Provide the [x, y] coordinate of the cell's center where the given text is located.  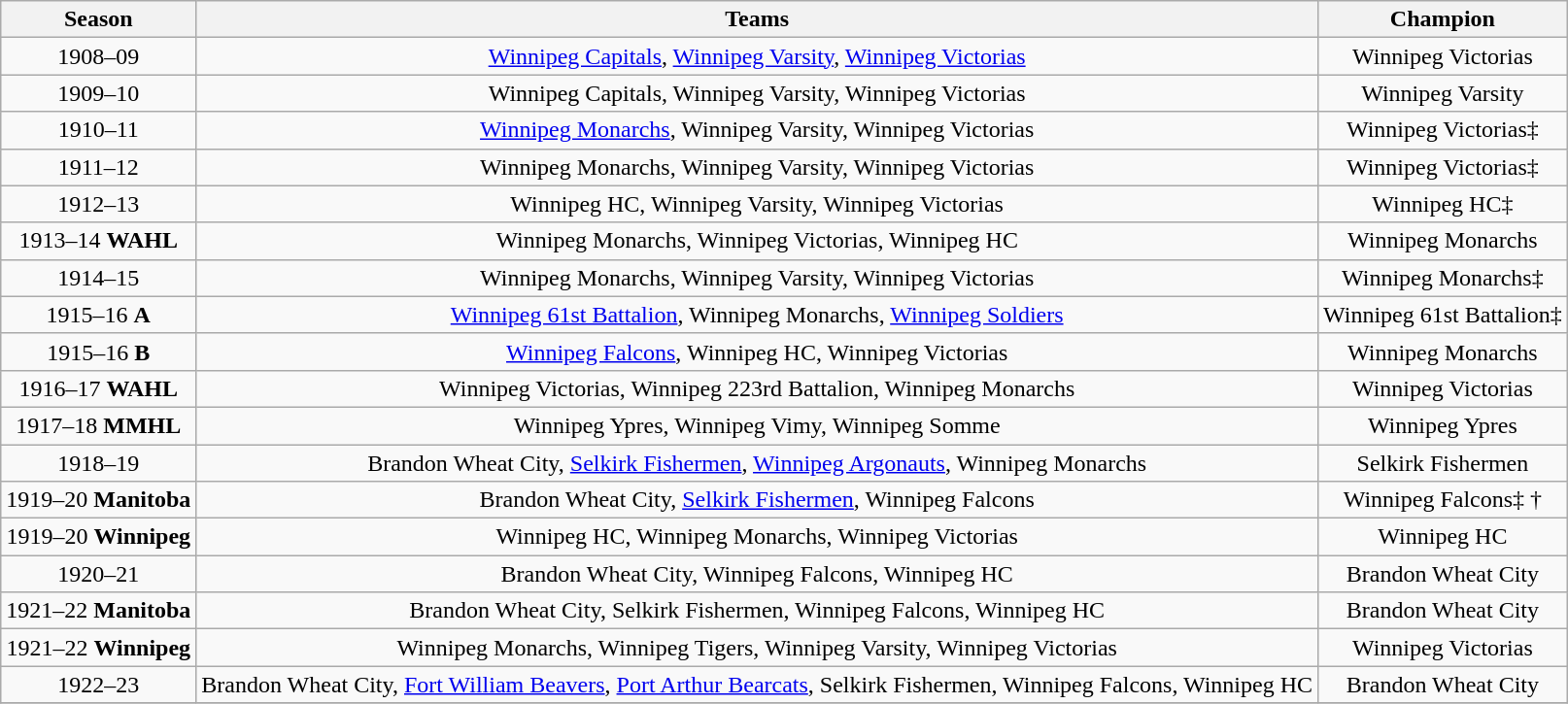
Winnipeg HC, Winnipeg Monarchs, Winnipeg Victorias [758, 537]
Winnipeg 61st Battalion, Winnipeg Monarchs, Winnipeg Soldiers [758, 315]
Winnipeg Ypres [1444, 425]
Winnipeg HC, Winnipeg Varsity, Winnipeg Victorias [758, 204]
Winnipeg Monarchs, Winnipeg Victorias, Winnipeg HC [758, 241]
1919–20 Manitoba [99, 500]
Winnipeg Falcons‡ † [1444, 500]
Brandon Wheat City, Selkirk Fishermen, Winnipeg Argonauts, Winnipeg Monarchs [758, 463]
Winnipeg HC [1444, 537]
Winnipeg Victorias, Winnipeg 223rd Battalion, Winnipeg Monarchs [758, 388]
Champion [1444, 19]
1915–16 A [99, 315]
Season [99, 19]
1921–22 Winnipeg [99, 648]
Winnipeg HC‡ [1444, 204]
1916–17 WAHL [99, 388]
Brandon Wheat City, Winnipeg Falcons, Winnipeg HC [758, 574]
1914–15 [99, 278]
1918–19 [99, 463]
1922–23 [99, 685]
1919–20 Winnipeg [99, 537]
1920–21 [99, 574]
1911–12 [99, 167]
Winnipeg Monarchs, Winnipeg Tigers, Winnipeg Varsity, Winnipeg Victorias [758, 648]
1910–11 [99, 130]
1917–18 MMHL [99, 425]
Winnipeg 61st Battalion‡ [1444, 315]
Brandon Wheat City, Selkirk Fishermen, Winnipeg Falcons [758, 500]
Winnipeg Varsity [1444, 93]
Teams [758, 19]
1921–22 Manitoba [99, 611]
1908–09 [99, 56]
1912–13 [99, 204]
Winnipeg Ypres, Winnipeg Vimy, Winnipeg Somme [758, 425]
Winnipeg Monarchs‡ [1444, 278]
1909–10 [99, 93]
Selkirk Fishermen [1444, 463]
Winnipeg Falcons, Winnipeg HC, Winnipeg Victorias [758, 352]
1915–16 B [99, 352]
Brandon Wheat City, Fort William Beavers, Port Arthur Bearcats, Selkirk Fishermen, Winnipeg Falcons, Winnipeg HC [758, 685]
Brandon Wheat City, Selkirk Fishermen, Winnipeg Falcons, Winnipeg HC [758, 611]
1913–14 WAHL [99, 241]
